From the cell containing the given text, extract its center point as (X, Y) coordinate. 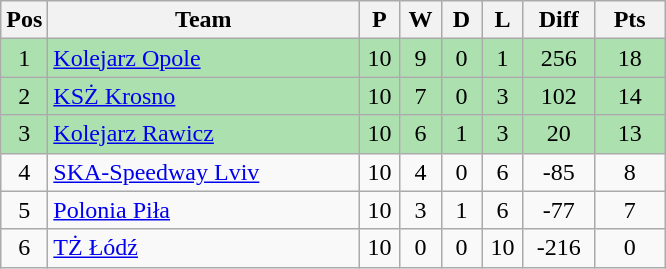
-77 (558, 210)
Team (204, 20)
-216 (558, 248)
13 (630, 134)
Polonia Piła (204, 210)
18 (630, 58)
Diff (558, 20)
102 (558, 96)
Kolejarz Rawicz (204, 134)
9 (420, 58)
14 (630, 96)
256 (558, 58)
Kolejarz Opole (204, 58)
L (502, 20)
SKA-Speedway Lviv (204, 172)
Pts (630, 20)
2 (24, 96)
-85 (558, 172)
P (380, 20)
KSŻ Krosno (204, 96)
D (462, 20)
20 (558, 134)
TŻ Łódź (204, 248)
Pos (24, 20)
5 (24, 210)
8 (630, 172)
W (420, 20)
